For the text-containing cell, return its midpoint in [X, Y] coordinate format. 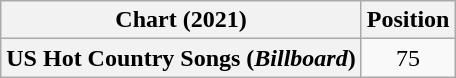
Position [408, 20]
Chart (2021) [181, 20]
75 [408, 58]
US Hot Country Songs (Billboard) [181, 58]
